Output the (x, y) coordinate of the center of the cell containing the given text.  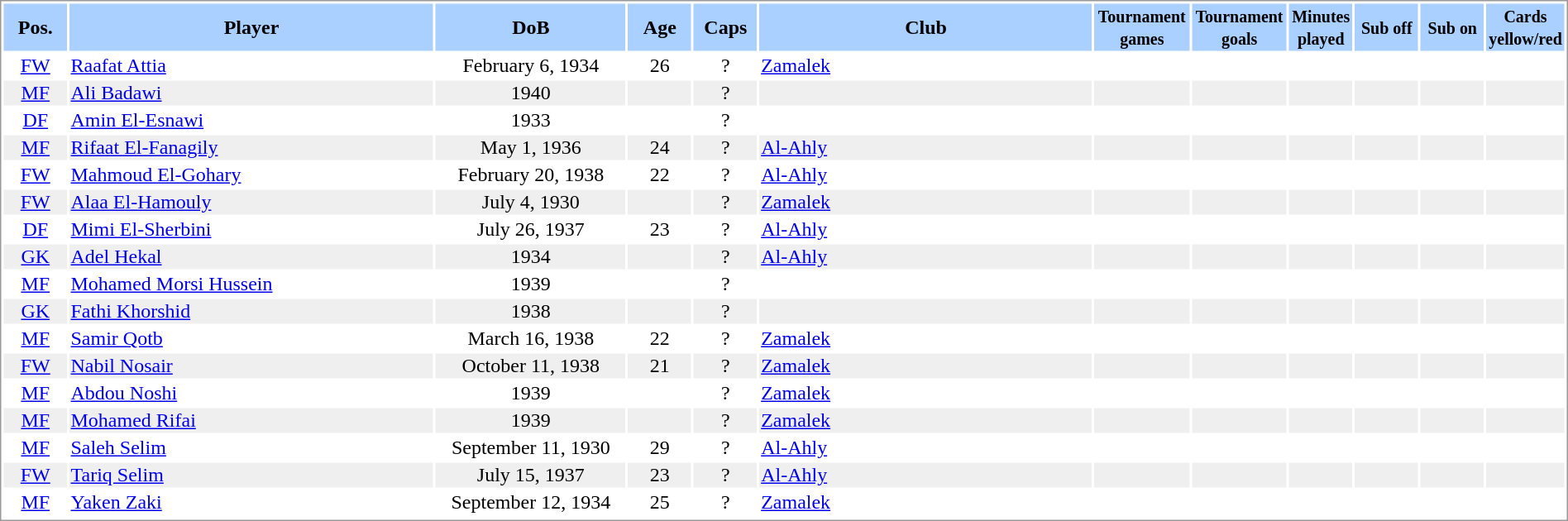
21 (660, 366)
Cardsyellow/red (1526, 26)
Samir Qotb (251, 338)
1933 (531, 120)
Saleh Selim (251, 447)
February 6, 1934 (531, 65)
May 1, 1936 (531, 148)
Ali Badawi (251, 93)
Mohamed Rifai (251, 421)
Club (926, 26)
Yaken Zaki (251, 502)
Pos. (35, 26)
Nabil Nosair (251, 366)
1934 (531, 257)
Age (660, 26)
Mohamed Morsi Hussein (251, 284)
Player (251, 26)
1938 (531, 312)
March 16, 1938 (531, 338)
Raafat Attia (251, 65)
Tariq Selim (251, 476)
Caps (726, 26)
1940 (531, 93)
September 11, 1930 (531, 447)
Tournamentgoals (1239, 26)
September 12, 1934 (531, 502)
July 26, 1937 (531, 229)
Minutesplayed (1322, 26)
Sub on (1452, 26)
Alaa El-Hamouly (251, 203)
Rifaat El-Fanagily (251, 148)
Tournamentgames (1141, 26)
July 15, 1937 (531, 476)
24 (660, 148)
DoB (531, 26)
July 4, 1930 (531, 203)
Amin El-Esnawi (251, 120)
25 (660, 502)
Abdou Noshi (251, 393)
Mahmoud El-Gohary (251, 174)
October 11, 1938 (531, 366)
Sub off (1386, 26)
Adel Hekal (251, 257)
Mimi El-Sherbini (251, 229)
February 20, 1938 (531, 174)
Fathi Khorshid (251, 312)
26 (660, 65)
29 (660, 447)
